Find where the given text appears and provide that cell's center as [X, Y] coordinate. 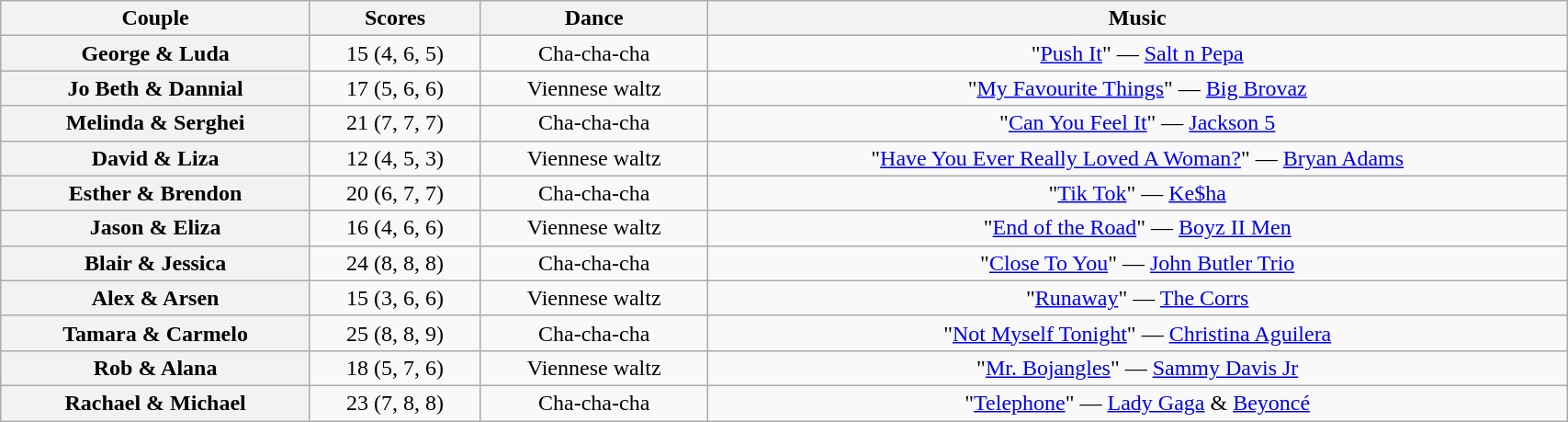
Jason & Eliza [156, 228]
Rachael & Michael [156, 403]
15 (4, 6, 5) [395, 53]
16 (4, 6, 6) [395, 228]
Tamara & Carmelo [156, 333]
"Runaway" ― The Corrs [1137, 298]
Esther & Brendon [156, 193]
"Push It" — Salt n Pepa [1137, 53]
15 (3, 6, 6) [395, 298]
Alex & Arsen [156, 298]
21 (7, 7, 7) [395, 123]
24 (8, 8, 8) [395, 263]
Jo Beth & Dannial [156, 88]
"Not Myself Tonight" — Christina Aguilera [1137, 333]
"Can You Feel It" — Jackson 5 [1137, 123]
"Mr. Bojangles" — Sammy Davis Jr [1137, 368]
Rob & Alana [156, 368]
Scores [395, 18]
Blair & Jessica [156, 263]
18 (5, 7, 6) [395, 368]
Dance [594, 18]
"My Favourite Things" — Big Brovaz [1137, 88]
25 (8, 8, 9) [395, 333]
Music [1137, 18]
David & Liza [156, 158]
Couple [156, 18]
"Tik Tok" — Ke$ha [1137, 193]
Melinda & Serghei [156, 123]
George & Luda [156, 53]
20 (6, 7, 7) [395, 193]
17 (5, 6, 6) [395, 88]
"Close To You" — John Butler Trio [1137, 263]
"Telephone" — Lady Gaga & Beyoncé [1137, 403]
23 (7, 8, 8) [395, 403]
"End of the Road" — Boyz II Men [1137, 228]
"Have You Ever Really Loved A Woman?" — Bryan Adams [1137, 158]
12 (4, 5, 3) [395, 158]
